Return the [x, y] coordinate for the center point of the cell that contains the specified text.  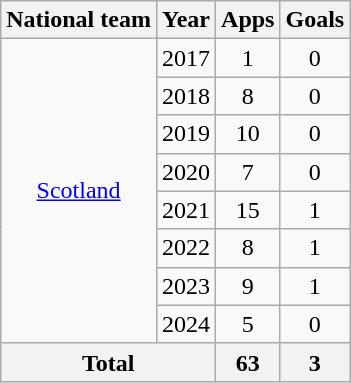
63 [248, 362]
Year [186, 20]
2024 [186, 324]
Total [108, 362]
Goals [315, 20]
Scotland [79, 191]
Apps [248, 20]
2020 [186, 172]
10 [248, 134]
National team [79, 20]
15 [248, 210]
2022 [186, 248]
2023 [186, 286]
9 [248, 286]
2017 [186, 58]
2019 [186, 134]
7 [248, 172]
2021 [186, 210]
3 [315, 362]
2018 [186, 96]
5 [248, 324]
